For the text-containing cell, return its midpoint in (X, Y) coordinate format. 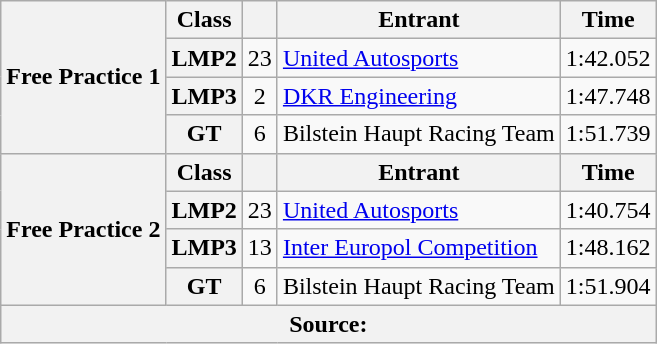
DKR Engineering (418, 96)
Free Practice 1 (84, 77)
1:51.904 (608, 286)
1:42.052 (608, 58)
Free Practice 2 (84, 229)
1:51.739 (608, 134)
1:40.754 (608, 210)
1:47.748 (608, 96)
13 (260, 248)
2 (260, 96)
Inter Europol Competition (418, 248)
Source: (328, 324)
1:48.162 (608, 248)
